Scan for the cell matching the given text and deliver its [X, Y] coordinate at center. 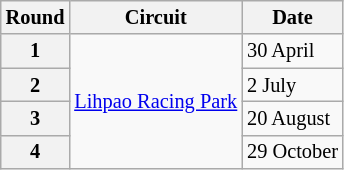
29 October [292, 152]
2 July [292, 85]
30 April [292, 51]
Round [36, 17]
Lihpao Racing Park [156, 102]
2 [36, 85]
Circuit [156, 17]
20 August [292, 118]
Date [292, 17]
3 [36, 118]
4 [36, 152]
1 [36, 51]
